Pinpoint the cell where the given text exists, returning its (x, y) midpoint coordinate. 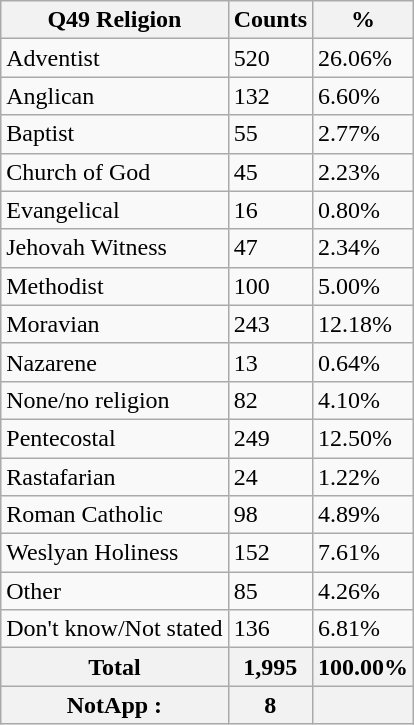
100 (270, 286)
% (364, 20)
Q49 Religion (114, 20)
2.77% (364, 134)
Total (114, 667)
4.10% (364, 400)
520 (270, 58)
4.89% (364, 515)
4.26% (364, 591)
Nazarene (114, 362)
5.00% (364, 286)
Jehovah Witness (114, 248)
26.06% (364, 58)
55 (270, 134)
7.61% (364, 553)
Evangelical (114, 210)
6.60% (364, 96)
45 (270, 172)
1.22% (364, 477)
Roman Catholic (114, 515)
47 (270, 248)
8 (270, 705)
Don't know/Not stated (114, 629)
24 (270, 477)
0.80% (364, 210)
Counts (270, 20)
243 (270, 324)
2.23% (364, 172)
152 (270, 553)
1,995 (270, 667)
Weslyan Holiness (114, 553)
13 (270, 362)
6.81% (364, 629)
Other (114, 591)
Baptist (114, 134)
249 (270, 438)
0.64% (364, 362)
82 (270, 400)
Moravian (114, 324)
Adventist (114, 58)
Church of God (114, 172)
Methodist (114, 286)
Rastafarian (114, 477)
12.18% (364, 324)
NotApp : (114, 705)
85 (270, 591)
98 (270, 515)
100.00% (364, 667)
136 (270, 629)
Anglican (114, 96)
Pentecostal (114, 438)
None/no religion (114, 400)
12.50% (364, 438)
16 (270, 210)
2.34% (364, 248)
132 (270, 96)
